Locate the cell with the specified text and output its [x, y] center coordinate. 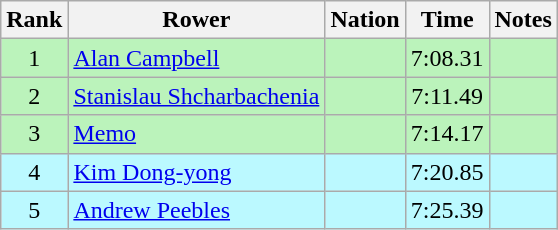
4 [34, 172]
Memo [196, 134]
1 [34, 58]
7:11.49 [447, 96]
Kim Dong-yong [196, 172]
Alan Campbell [196, 58]
2 [34, 96]
Notes [523, 20]
7:20.85 [447, 172]
Stanislau Shcharbachenia [196, 96]
Rower [196, 20]
3 [34, 134]
5 [34, 210]
Nation [365, 20]
7:08.31 [447, 58]
Andrew Peebles [196, 210]
Rank [34, 20]
7:25.39 [447, 210]
Time [447, 20]
7:14.17 [447, 134]
